Search for the cell housing the specified text and yield its [X, Y] center coordinate. 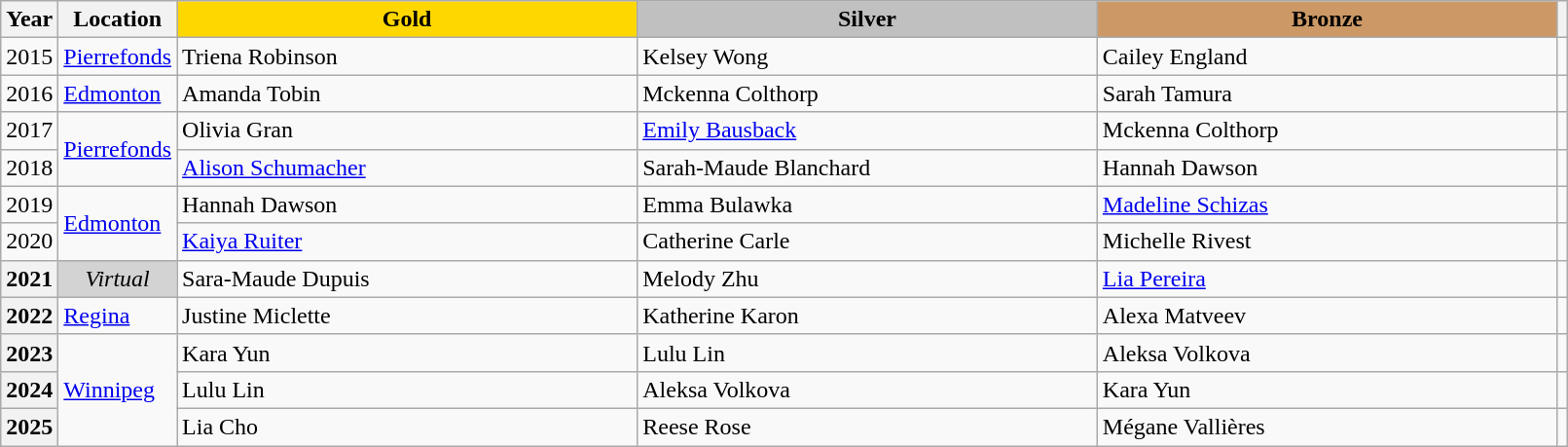
2016 [29, 93]
2015 [29, 56]
2020 [29, 242]
Catherine Carle [868, 242]
Sara-Maude Dupuis [407, 279]
Location [118, 19]
Katherine Karon [868, 316]
Bronze [1327, 19]
Justine Miclette [407, 316]
Regina [118, 316]
2021 [29, 279]
2025 [29, 427]
Gold [407, 19]
Year [29, 19]
Sarah Tamura [1327, 93]
Michelle Rivest [1327, 242]
Sarah-Maude Blanchard [868, 168]
2023 [29, 353]
2018 [29, 168]
Triena Robinson [407, 56]
Mégane Vallières [1327, 427]
2022 [29, 316]
Lia Pereira [1327, 279]
Lia Cho [407, 427]
Emily Bausback [868, 130]
Amanda Tobin [407, 93]
Reese Rose [868, 427]
Alison Schumacher [407, 168]
Madeline Schizas [1327, 205]
Emma Bulawka [868, 205]
2019 [29, 205]
Melody Zhu [868, 279]
Alexa Matveev [1327, 316]
Virtual [118, 279]
Olivia Gran [407, 130]
2017 [29, 130]
Cailey England [1327, 56]
Kaiya Ruiter [407, 242]
Winnipeg [118, 390]
Kelsey Wong [868, 56]
2024 [29, 390]
Silver [868, 19]
